Identify which cell holds the provided text, then report its (x, y) central coordinate. 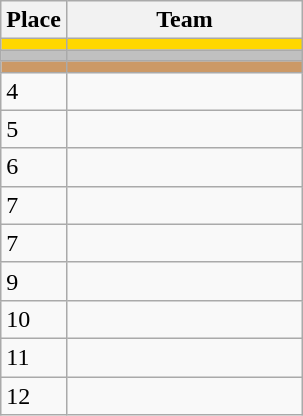
12 (34, 395)
9 (34, 281)
11 (34, 357)
Team (184, 20)
10 (34, 319)
Place (34, 20)
6 (34, 167)
5 (34, 129)
4 (34, 91)
